Find where the given text appears and provide that cell's center as [x, y] coordinate. 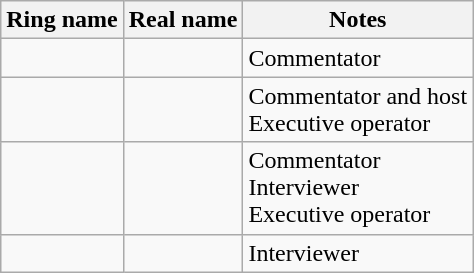
CommentatorInterviewerExecutive operator [358, 188]
Real name [183, 20]
Commentator [358, 58]
Interviewer [358, 253]
Commentator and hostExecutive operator [358, 110]
Notes [358, 20]
Ring name [62, 20]
